Return (X, Y) of the center of cell containing provided text 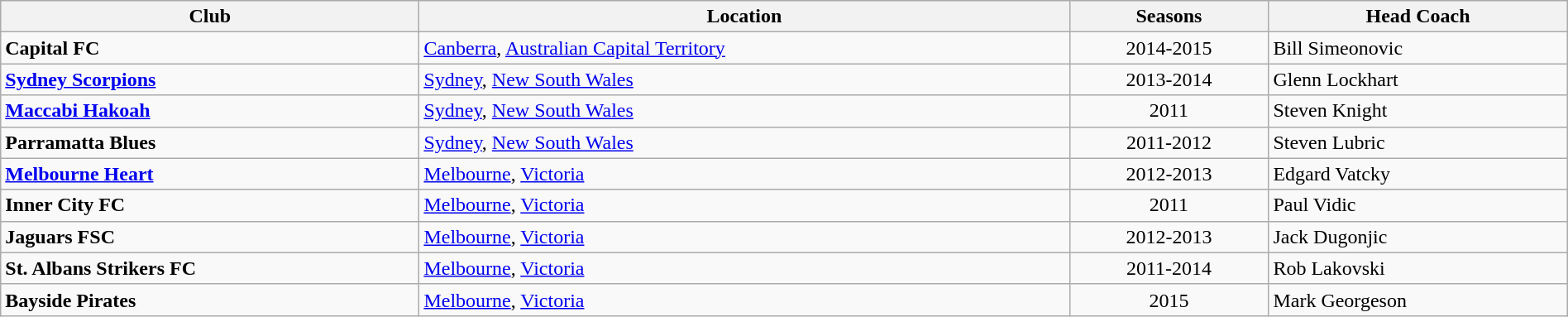
Jaguars FSC (210, 237)
Jack Dugonjic (1417, 237)
Location (744, 17)
2011-2012 (1169, 142)
Canberra, Australian Capital Territory (744, 48)
Edgard Vatcky (1417, 174)
Seasons (1169, 17)
Glenn Lockhart (1417, 79)
Parramatta Blues (210, 142)
2011-2014 (1169, 268)
2015 (1169, 300)
Steven Knight (1417, 111)
Paul Vidic (1417, 205)
Mark Georgeson (1417, 300)
Bayside Pirates (210, 300)
Melbourne Heart (210, 174)
Capital FC (210, 48)
Rob Lakovski (1417, 268)
Head Coach (1417, 17)
2013-2014 (1169, 79)
Steven Lubric (1417, 142)
2014-2015 (1169, 48)
Sydney Scorpions (210, 79)
Club (210, 17)
Maccabi Hakoah (210, 111)
Bill Simeonovic (1417, 48)
Inner City FC (210, 205)
St. Albans Strikers FC (210, 268)
